Return the (x, y) coordinate for the center point of the cell that contains the specified text.  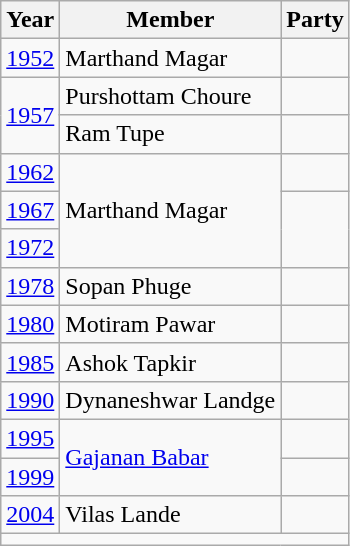
1990 (30, 400)
Year (30, 20)
Motiram Pawar (170, 324)
Party (315, 20)
1978 (30, 286)
Sopan Phuge (170, 286)
1957 (30, 115)
1995 (30, 438)
Gajanan Babar (170, 457)
1952 (30, 58)
2004 (30, 515)
Member (170, 20)
Purshottam Choure (170, 96)
1985 (30, 362)
1980 (30, 324)
Vilas Lande (170, 515)
1967 (30, 210)
Dynaneshwar Landge (170, 400)
Ram Tupe (170, 134)
Ashok Tapkir (170, 362)
1999 (30, 477)
1972 (30, 248)
1962 (30, 172)
